Return [X, Y] of the center of cell containing provided text 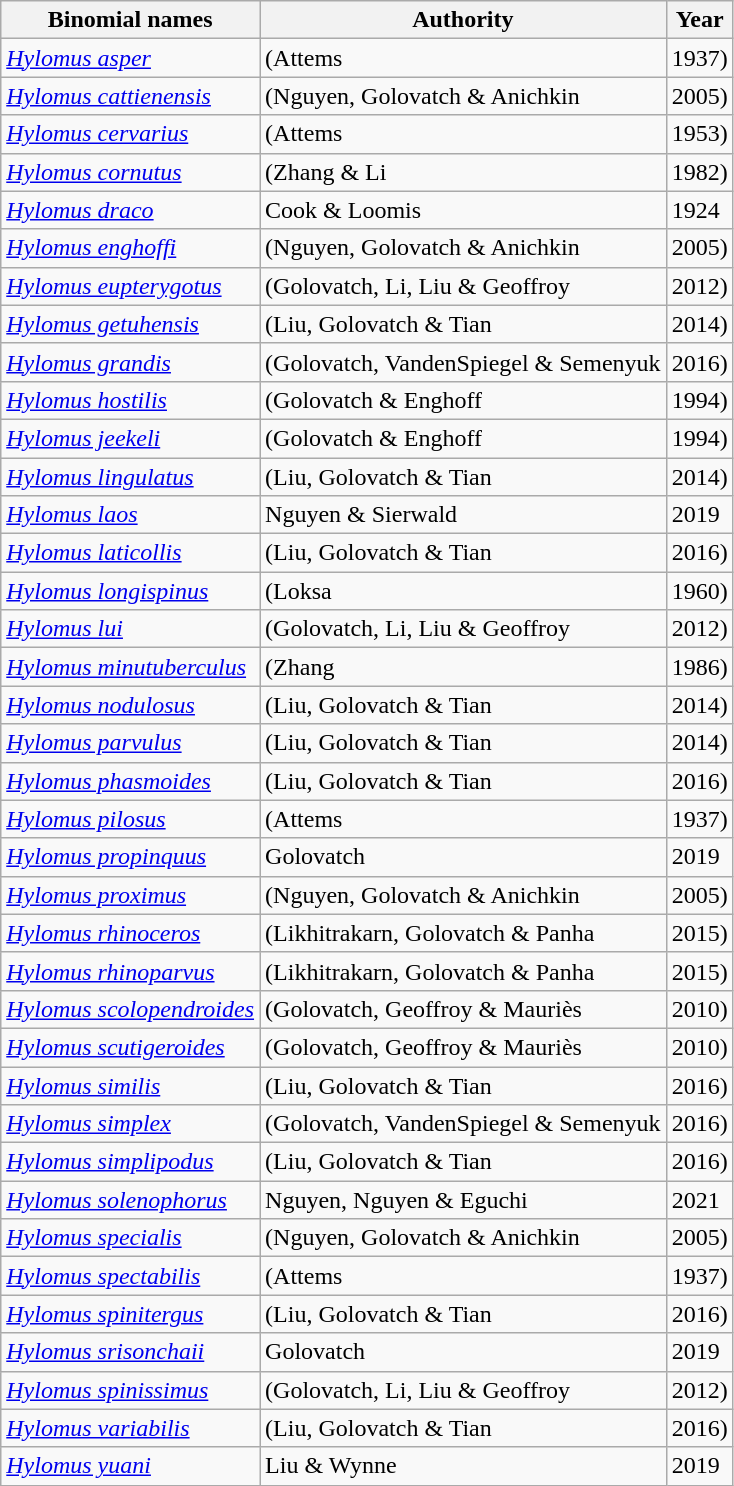
Year [700, 20]
Hylomus spinissimus [130, 1390]
(Zhang [464, 667]
Hylomus laos [130, 515]
Hylomus eupterygotus [130, 286]
Hylomus rhinoparvus [130, 971]
1960) [700, 591]
Hylomus cattienensis [130, 96]
Hylomus lingulatus [130, 477]
Hylomus jeekeli [130, 438]
Hylomus propinquus [130, 857]
Hylomus spectabilis [130, 1276]
Hylomus specialis [130, 1238]
Nguyen & Sierwald [464, 515]
Hylomus solenophorus [130, 1200]
Hylomus grandis [130, 362]
Hylomus parvulus [130, 743]
Hylomus draco [130, 210]
1924 [700, 210]
(Zhang & Li [464, 172]
Nguyen, Nguyen & Eguchi [464, 1200]
Hylomus cornutus [130, 172]
Cook & Loomis [464, 210]
Hylomus asper [130, 58]
Authority [464, 20]
1953) [700, 134]
Hylomus laticollis [130, 553]
Hylomus enghoffi [130, 248]
Hylomus pilosus [130, 819]
1986) [700, 667]
Hylomus longispinus [130, 591]
Hylomus similis [130, 1085]
Liu & Wynne [464, 1466]
Hylomus rhinoceros [130, 933]
Hylomus cervarius [130, 134]
Hylomus getuhensis [130, 324]
Hylomus hostilis [130, 400]
Hylomus scutigeroides [130, 1047]
Hylomus proximus [130, 895]
Hylomus srisonchaii [130, 1352]
Hylomus scolopendroides [130, 1009]
Hylomus simplex [130, 1124]
2021 [700, 1200]
1982) [700, 172]
Hylomus lui [130, 629]
Hylomus simplipodus [130, 1162]
Hylomus minutuberculus [130, 667]
Binomial names [130, 20]
Hylomus phasmoides [130, 781]
Hylomus nodulosus [130, 705]
(Loksa [464, 591]
Hylomus yuani [130, 1466]
Hylomus variabilis [130, 1428]
Hylomus spinitergus [130, 1314]
